Pinpoint the cell where the given text exists, returning its [x, y] midpoint coordinate. 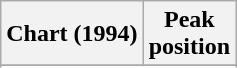
Peakposition [189, 34]
Chart (1994) [72, 34]
